Pinpoint the cell where the given text exists, returning its [X, Y] midpoint coordinate. 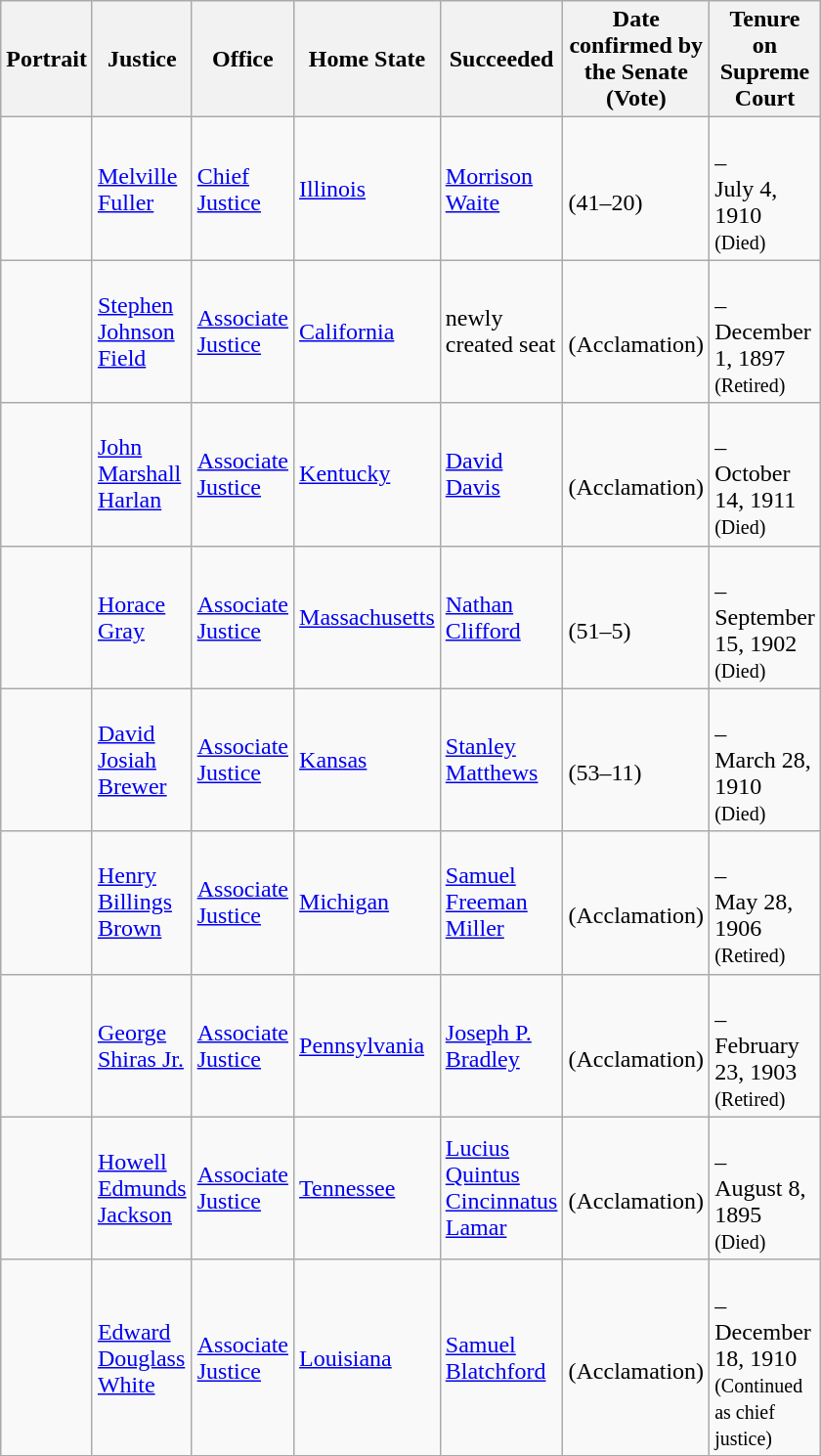
–September 15, 1902(Died) [765, 617]
Samuel Blatchford [501, 1357]
Tennessee [367, 1188]
Melville Fuller [142, 189]
–December 1, 1897(Retired) [765, 331]
–August 8, 1895(Died) [765, 1188]
California [367, 331]
–February 23, 1903(Retired) [765, 1045]
Home State [367, 59]
Kansas [367, 760]
Stephen Johnson Field [142, 331]
David Josiah Brewer [142, 760]
John Marshall Harlan [142, 474]
–March 28, 1910(Died) [765, 760]
Michigan [367, 903]
David Davis [501, 474]
Samuel Freeman Miller [501, 903]
Illinois [367, 189]
Louisiana [367, 1357]
Succeeded [501, 59]
Portrait [47, 59]
(53–11) [636, 760]
–December 18, 1910(Continued as chief justice) [765, 1357]
Joseph P. Bradley [501, 1045]
Tenure on Supreme Court [765, 59]
Howell Edmunds Jackson [142, 1188]
Chief Justice [242, 189]
–October 14, 1911(Died) [765, 474]
Stanley Matthews [501, 760]
George Shiras Jr. [142, 1045]
(51–5) [636, 617]
Massachusetts [367, 617]
Horace Gray [142, 617]
Edward Douglass White [142, 1357]
Morrison Waite [501, 189]
Nathan Clifford [501, 617]
(41–20) [636, 189]
Henry Billings Brown [142, 903]
Office [242, 59]
–July 4, 1910(Died) [765, 189]
Pennsylvania [367, 1045]
Lucius Quintus Cincinnatus Lamar [501, 1188]
Kentucky [367, 474]
–May 28, 1906(Retired) [765, 903]
Date confirmed by the Senate(Vote) [636, 59]
newly created seat [501, 331]
Justice [142, 59]
